Locate the cell with the specified text and output its (x, y) center coordinate. 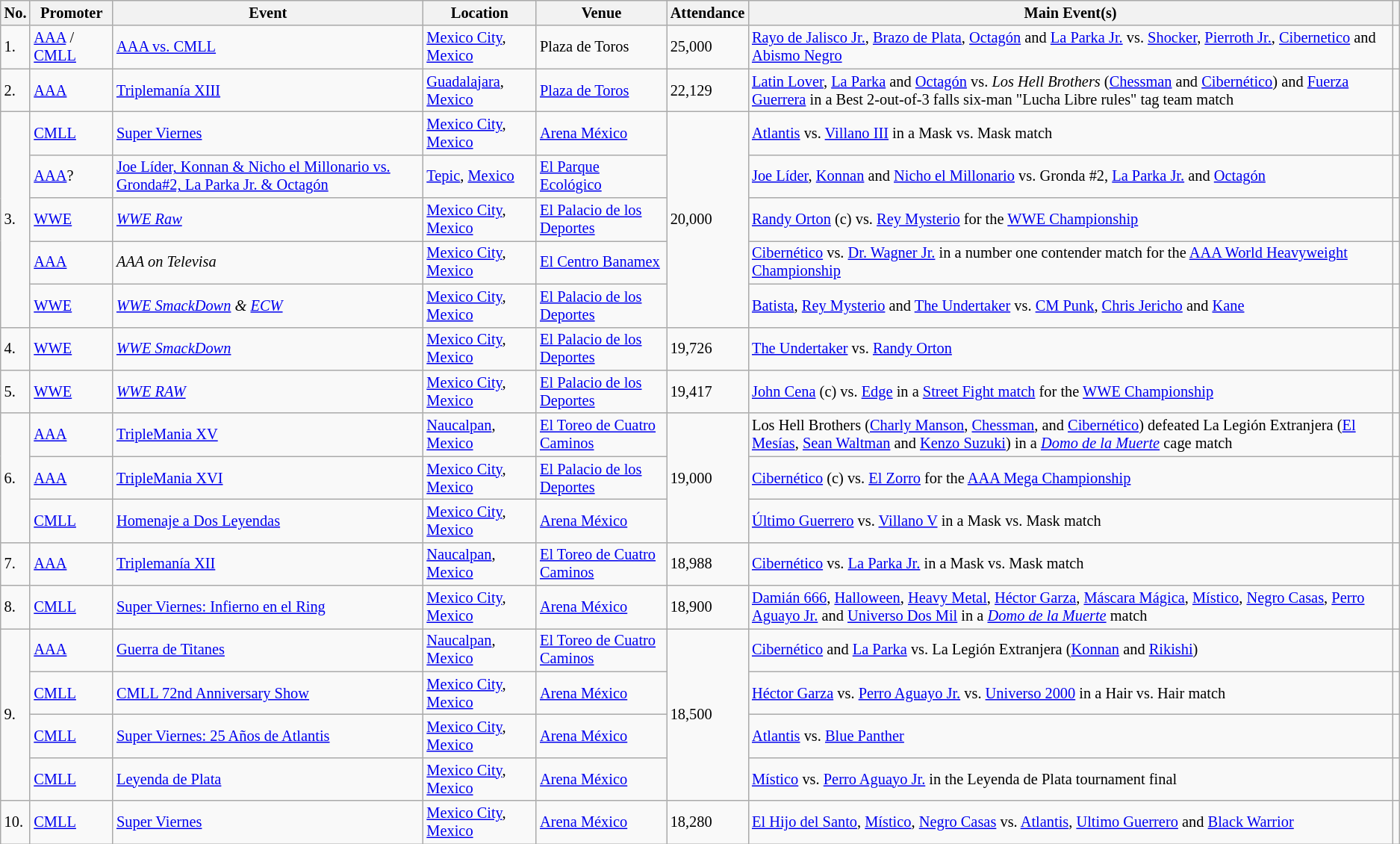
4. (16, 349)
Cibernético (c) vs. El Zorro for the AAA Mega Championship (1071, 478)
2. (16, 90)
Triplemanía XII (267, 564)
Homenaje a Dos Leyendas (267, 521)
No. (16, 13)
Super Viernes: Infierno en el Ring (267, 607)
AAA vs. CMLL (267, 47)
Cibernético and La Parka vs. La Legión Extranjera (Konnan and Rikishi) (1071, 650)
Venue (602, 13)
The Undertaker vs. Randy Orton (1071, 349)
Último Guerrero vs. Villano V in a Mask vs. Mask match (1071, 521)
9. (16, 714)
Cibernético vs. La Parka Jr. in a Mask vs. Mask match (1071, 564)
1. (16, 47)
John Cena (c) vs. Edge in a Street Fight match for the WWE Championship (1071, 391)
10. (16, 822)
Batista, Rey Mysterio and The Undertaker vs. CM Punk, Chris Jericho and Kane (1071, 305)
WWE SmackDown & ECW (267, 305)
Tepic, Mexico (479, 176)
Main Event(s) (1071, 13)
Randy Orton (c) vs. Rey Mysterio for the WWE Championship (1071, 220)
Joe Líder, Konnan and Nicho el Millonario vs. Gronda #2, La Parka Jr. and Octagón (1071, 176)
WWE SmackDown (267, 349)
Event (267, 13)
Atlantis vs. Blue Panther (1071, 736)
Joe Líder, Konnan & Nicho el Millonario vs. Gronda#2, La Parka Jr. & Octagón (267, 176)
19,417 (708, 391)
Cibernético vs. Dr. Wagner Jr. in a number one contender match for the AAA World Heavyweight Championship (1071, 262)
18,280 (708, 822)
TripleMania XVI (267, 478)
18,900 (708, 607)
3. (16, 219)
25,000 (708, 47)
22,129 (708, 90)
CMLL 72nd Anniversary Show (267, 693)
20,000 (708, 219)
Leyenda de Plata (267, 779)
18,500 (708, 714)
WWE RAW (267, 391)
8. (16, 607)
5. (16, 391)
Guadalajara, Mexico (479, 90)
TripleMania XV (267, 435)
El Centro Banamex (602, 262)
Héctor Garza vs. Perro Aguayo Jr. vs. Universo 2000 in a Hair vs. Hair match (1071, 693)
18,988 (708, 564)
Rayo de Jalisco Jr., Brazo de Plata, Octagón and La Parka Jr. vs. Shocker, Pierroth Jr., Cibernetico and Abismo Negro (1071, 47)
WWE Raw (267, 220)
Attendance (708, 13)
Místico vs. Perro Aguayo Jr. in the Leyenda de Plata tournament final (1071, 779)
AAA on Televisa (267, 262)
Triplemanía XIII (267, 90)
El Parque Ecológico (602, 176)
Guerra de Titanes (267, 650)
19,000 (708, 478)
El Hijo del Santo, Místico, Negro Casas vs. Atlantis, Ultimo Guerrero and Black Warrior (1071, 822)
6. (16, 478)
AAA / CMLL (72, 47)
Atlantis vs. Villano III in a Mask vs. Mask match (1071, 133)
Promoter (72, 13)
Location (479, 13)
19,726 (708, 349)
AAA? (72, 176)
7. (16, 564)
Super Viernes: 25 Años de Atlantis (267, 736)
